Capture the cell that displays the provided text and extract its (x, y) central coordinate. 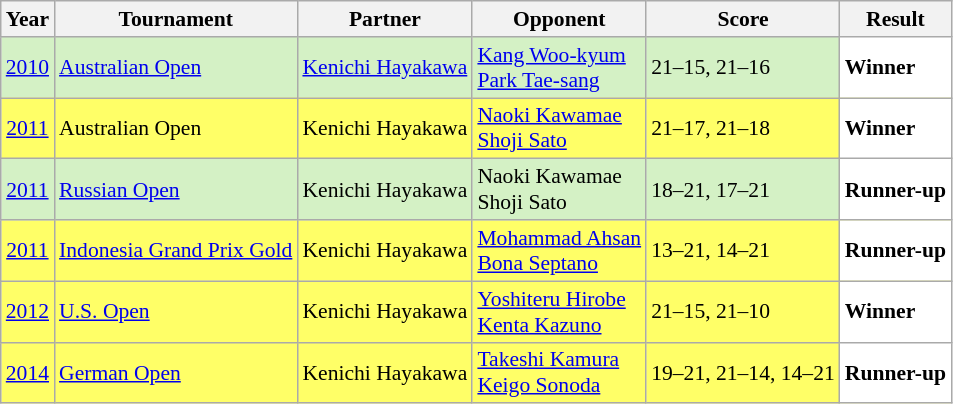
Indonesia Grand Prix Gold (176, 250)
Mohammad Ahsan Bona Septano (559, 250)
Takeshi Kamura Keigo Sonoda (559, 372)
Score (743, 19)
Partner (384, 19)
13–21, 14–21 (743, 250)
Kang Woo-kyum Park Tae-sang (559, 68)
2010 (28, 68)
18–21, 17–21 (743, 190)
2014 (28, 372)
21–15, 21–16 (743, 68)
Yoshiteru Hirobe Kenta Kazuno (559, 312)
21–17, 21–18 (743, 128)
Opponent (559, 19)
21–15, 21–10 (743, 312)
U.S. Open (176, 312)
Tournament (176, 19)
Russian Open (176, 190)
2012 (28, 312)
German Open (176, 372)
Result (896, 19)
19–21, 21–14, 14–21 (743, 372)
Year (28, 19)
